Provide the [x, y] coordinate of the cell's center where the given text is located.  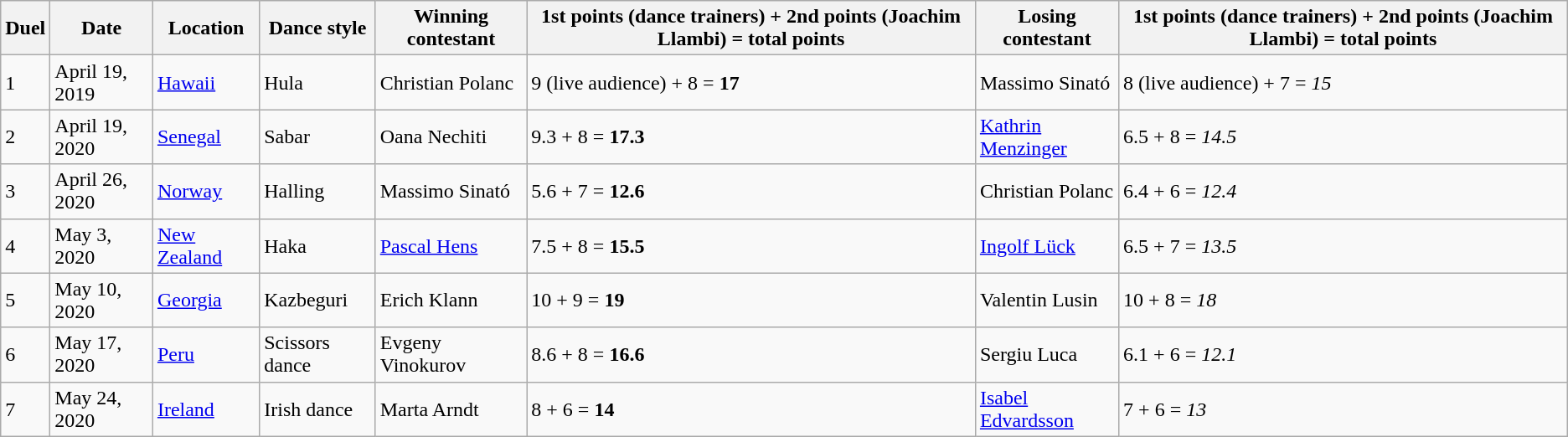
5 [25, 300]
Ireland [206, 409]
April 26, 2020 [102, 191]
7 + 6 = 13 [1344, 409]
6.1 + 6 = 12.1 [1344, 355]
Losing contestant [1047, 28]
Pascal Hens [451, 246]
New Zealand [206, 246]
8 + 6 = 14 [751, 409]
May 24, 2020 [102, 409]
Dance style [318, 28]
9.3 + 8 = 17.3 [751, 137]
Valentin Lusin [1047, 300]
Georgia [206, 300]
Senegal [206, 137]
Evgeny Vinokurov [451, 355]
Isabel Edvardsson [1047, 409]
10 + 8 = 18 [1344, 300]
Sabar [318, 137]
7 [25, 409]
6 [25, 355]
Kathrin Menzinger [1047, 137]
May 10, 2020 [102, 300]
8.6 + 8 = 16.6 [751, 355]
Halling [318, 191]
Sergiu Luca [1047, 355]
April 19, 2019 [102, 82]
Oana Nechiti [451, 137]
6.4 + 6 = 12.4 [1344, 191]
Kazbeguri [318, 300]
4 [25, 246]
Irish dance [318, 409]
7.5 + 8 = 15.5 [751, 246]
Erich Klann [451, 300]
Winning contestant [451, 28]
8 (live audience) + 7 = 15 [1344, 82]
Hawaii [206, 82]
9 (live audience) + 8 = 17 [751, 82]
Hula [318, 82]
10 + 9 = 19 [751, 300]
Duel [25, 28]
Marta Arndt [451, 409]
6.5 + 7 = 13.5 [1344, 246]
Haka [318, 246]
Norway [206, 191]
Scissors dance [318, 355]
3 [25, 191]
5.6 + 7 = 12.6 [751, 191]
Peru [206, 355]
6.5 + 8 = 14.5 [1344, 137]
2 [25, 137]
Ingolf Lück [1047, 246]
April 19, 2020 [102, 137]
Date [102, 28]
May 17, 2020 [102, 355]
1 [25, 82]
Location [206, 28]
May 3, 2020 [102, 246]
